Capture the cell that displays the provided text and extract its [x, y] central coordinate. 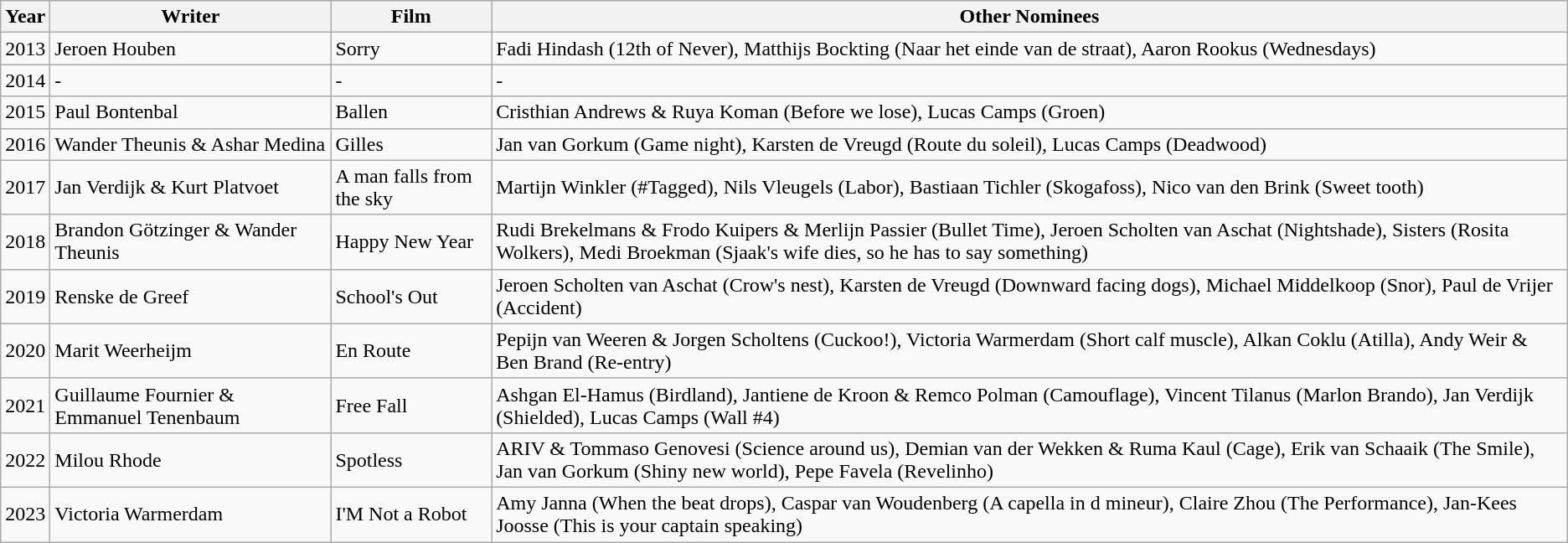
Jeroen Houben [191, 49]
Other Nominees [1030, 17]
Martijn Winkler (#Tagged), Nils Vleugels (Labor), Bastiaan Tichler (Skogafoss), Nico van den Brink (Sweet tooth) [1030, 188]
2016 [25, 144]
2021 [25, 406]
Gilles [411, 144]
2014 [25, 80]
Film [411, 17]
2013 [25, 49]
I'M Not a Robot [411, 515]
Ballen [411, 112]
Jan Verdijk & Kurt Platvoet [191, 188]
School's Out [411, 297]
2018 [25, 241]
Wander Theunis & Ashar Medina [191, 144]
Victoria Warmerdam [191, 515]
Fadi Hindash (12th of Never), Matthijs Bockting (Naar het einde van de straat), Aaron Rookus (Wednesdays) [1030, 49]
Sorry [411, 49]
Pepijn van Weeren & Jorgen Scholtens (Cuckoo!), Victoria Warmerdam (Short calf muscle), Alkan Coklu (Atilla), Andy Weir & Ben Brand (Re-entry) [1030, 350]
2017 [25, 188]
Cristhian Andrews & Ruya Koman (Before we lose), Lucas Camps (Groen) [1030, 112]
2022 [25, 459]
Spotless [411, 459]
Renske de Greef [191, 297]
Happy New Year [411, 241]
2015 [25, 112]
Guillaume Fournier & Emmanuel Tenenbaum [191, 406]
Marit Weerheijm [191, 350]
2020 [25, 350]
Year [25, 17]
Brandon Götzinger & Wander Theunis [191, 241]
Paul Bontenbal [191, 112]
Writer [191, 17]
En Route [411, 350]
Jeroen Scholten van Aschat (Crow's nest), Karsten de Vreugd (Downward facing dogs), Michael Middelkoop (Snor), Paul de Vrijer (Accident) [1030, 297]
2019 [25, 297]
Free Fall [411, 406]
2023 [25, 515]
A man falls from the sky [411, 188]
Milou Rhode [191, 459]
Jan van Gorkum (Game night), Karsten de Vreugd (Route du soleil), Lucas Camps (Deadwood) [1030, 144]
